Determine the (x, y) coordinate at the center of the cell enclosing the given text.  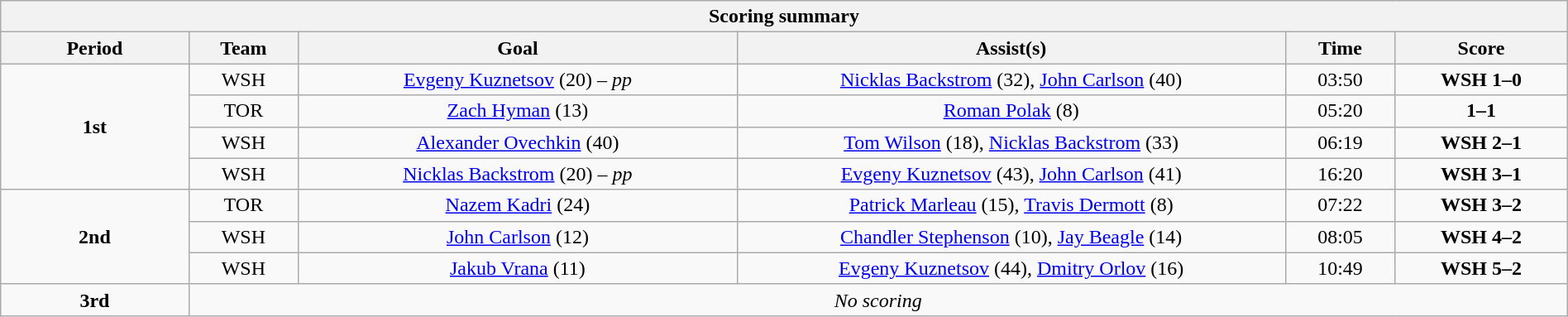
WSH 2–1 (1481, 142)
Alexander Ovechkin (40) (518, 142)
06:19 (1340, 142)
Goal (518, 48)
Nicklas Backstrom (32), John Carlson (40) (1011, 79)
Evgeny Kuznetsov (20) – pp (518, 79)
2nd (94, 237)
WSH 3–1 (1481, 174)
Team (243, 48)
05:20 (1340, 111)
WSH 4–2 (1481, 237)
Nazem Kadri (24) (518, 205)
Assist(s) (1011, 48)
Jakub Vrana (11) (518, 268)
John Carlson (12) (518, 237)
Patrick Marleau (15), Travis Dermott (8) (1011, 205)
WSH 5–2 (1481, 268)
3rd (94, 300)
10:49 (1340, 268)
Zach Hyman (13) (518, 111)
07:22 (1340, 205)
1–1 (1481, 111)
WSH 3–2 (1481, 205)
Score (1481, 48)
1st (94, 127)
Chandler Stephenson (10), Jay Beagle (14) (1011, 237)
WSH 1–0 (1481, 79)
08:05 (1340, 237)
Evgeny Kuznetsov (43), John Carlson (41) (1011, 174)
No scoring (878, 300)
Period (94, 48)
Scoring summary (784, 17)
03:50 (1340, 79)
Roman Polak (8) (1011, 111)
Time (1340, 48)
Evgeny Kuznetsov (44), Dmitry Orlov (16) (1011, 268)
16:20 (1340, 174)
Tom Wilson (18), Nicklas Backstrom (33) (1011, 142)
Nicklas Backstrom (20) – pp (518, 174)
